Scan for the cell matching the given text and deliver its [X, Y] coordinate at center. 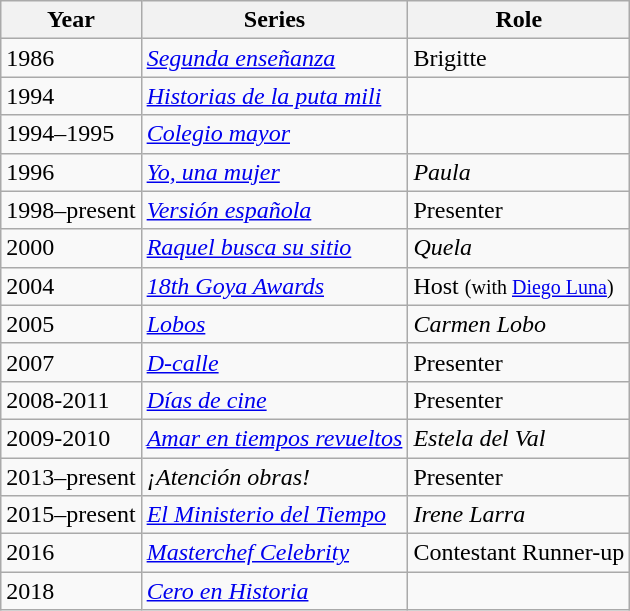
1994–1995 [71, 134]
Year [71, 20]
18th Goya Awards [274, 286]
Role [519, 20]
2008-2011 [71, 400]
Amar en tiempos revueltos [274, 438]
¡Atención obras! [274, 477]
1986 [71, 58]
Masterchef Celebrity [274, 553]
D-calle [274, 362]
2015–present [71, 515]
Brigitte [519, 58]
Cero en Historia [274, 591]
2005 [71, 324]
1996 [71, 172]
Colegio mayor [274, 134]
1998–present [71, 210]
Paula [519, 172]
Yo, una mujer [274, 172]
Irene Larra [519, 515]
2016 [71, 553]
Series [274, 20]
2007 [71, 362]
2009-2010 [71, 438]
Lobos [274, 324]
2000 [71, 248]
2004 [71, 286]
El Ministerio del Tiempo [274, 515]
Host (with Diego Luna) [519, 286]
Estela del Val [519, 438]
Carmen Lobo [519, 324]
Segunda enseñanza [274, 58]
Quela [519, 248]
Historias de la puta mili [274, 96]
Versión española [274, 210]
Raquel busca su sitio [274, 248]
Contestant Runner-up [519, 553]
2013–present [71, 477]
2018 [71, 591]
Días de cine [274, 400]
1994 [71, 96]
